Locate the cell with the specified text and output its (X, Y) center coordinate. 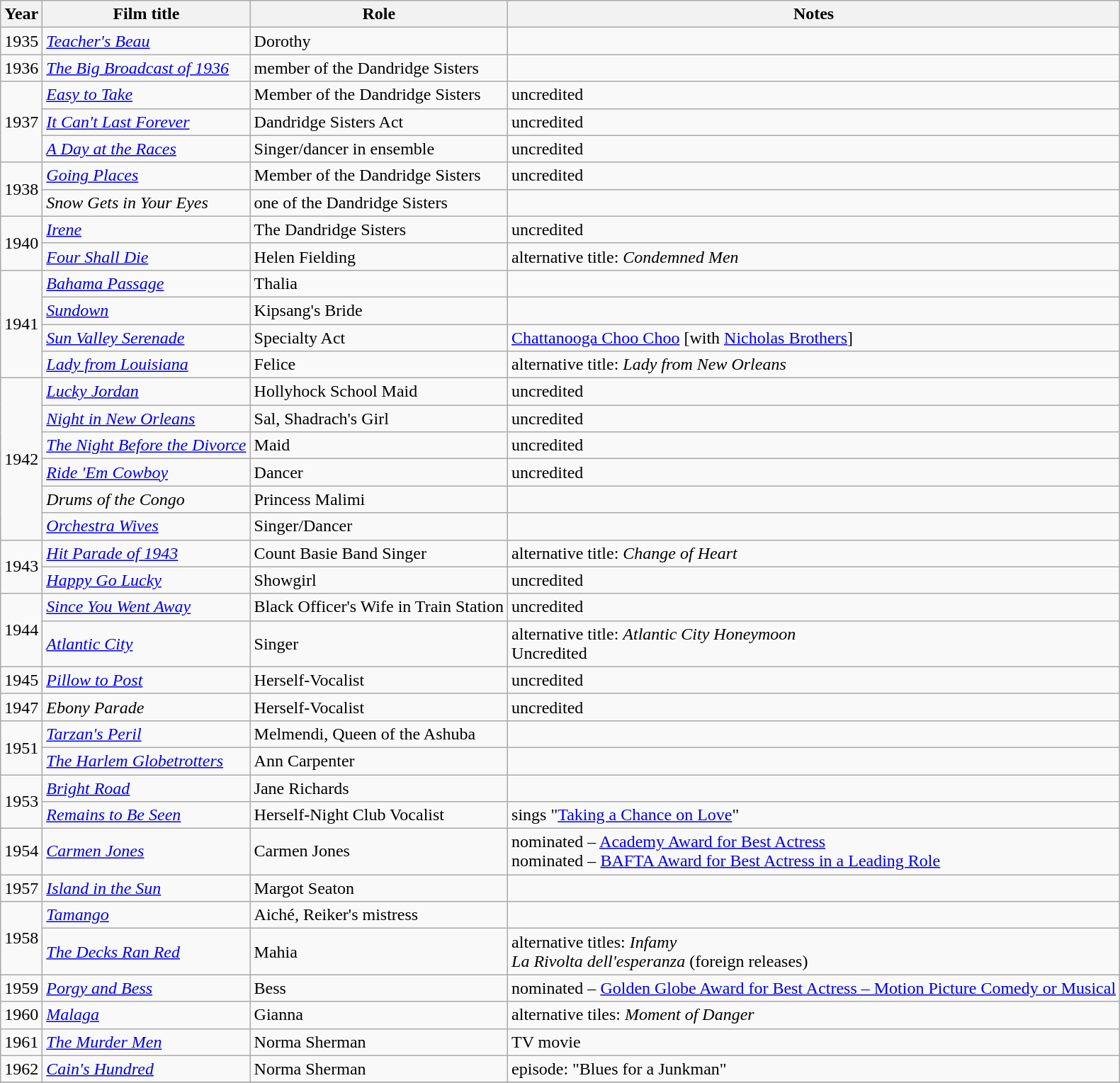
1935 (21, 41)
Notes (814, 14)
Showgirl (378, 580)
1953 (21, 802)
The Dandridge Sisters (378, 229)
1937 (21, 122)
Singer (378, 643)
1944 (21, 630)
1941 (21, 324)
Helen Fielding (378, 256)
Singer/dancer in ensemble (378, 149)
TV movie (814, 1042)
Four Shall Die (146, 256)
alternative titles: InfamyLa Rivolta dell'esperanza (foreign releases) (814, 952)
1957 (21, 888)
Felice (378, 365)
alternative title: Condemned Men (814, 256)
Bahama Passage (146, 283)
alternative title: Lady from New Orleans (814, 365)
Going Places (146, 176)
The Harlem Globetrotters (146, 761)
Sun Valley Serenade (146, 338)
1940 (21, 243)
Thalia (378, 283)
member of the Dandridge Sisters (378, 68)
Princess Malimi (378, 499)
1936 (21, 68)
Malaga (146, 1015)
1942 (21, 459)
The Murder Men (146, 1042)
alternative title: Change of Heart (814, 553)
nominated – Golden Globe Award for Best Actress – Motion Picture Comedy or Musical (814, 988)
1960 (21, 1015)
1951 (21, 747)
Orchestra Wives (146, 526)
Ride 'Em Cowboy (146, 472)
Remains to Be Seen (146, 815)
Snow Gets in Your Eyes (146, 203)
sings "Taking a Chance on Love" (814, 815)
1954 (21, 851)
1943 (21, 567)
Drums of the Congo (146, 499)
1959 (21, 988)
Hollyhock School Maid (378, 392)
Atlantic City (146, 643)
Dandridge Sisters Act (378, 122)
Since You Went Away (146, 607)
episode: "Blues for a Junkman" (814, 1069)
Sal, Shadrach's Girl (378, 419)
1938 (21, 189)
1961 (21, 1042)
Night in New Orleans (146, 419)
Role (378, 14)
Count Basie Band Singer (378, 553)
Dancer (378, 472)
The Decks Ran Red (146, 952)
Melmendi, Queen of the Ashuba (378, 734)
Dorothy (378, 41)
Easy to Take (146, 95)
Aiché, Reiker's mistress (378, 915)
Black Officer's Wife in Train Station (378, 607)
1947 (21, 707)
Kipsang's Bride (378, 310)
Island in the Sun (146, 888)
Margot Seaton (378, 888)
one of the Dandridge Sisters (378, 203)
Jane Richards (378, 788)
Lady from Louisiana (146, 365)
Irene (146, 229)
1945 (21, 680)
alternative title: Atlantic City HoneymoonUncredited (814, 643)
Herself-Night Club Vocalist (378, 815)
Film title (146, 14)
Chattanooga Choo Choo [with Nicholas Brothers] (814, 338)
Maid (378, 446)
Tarzan's Peril (146, 734)
Pillow to Post (146, 680)
Bess (378, 988)
Specialty Act (378, 338)
It Can't Last Forever (146, 122)
A Day at the Races (146, 149)
Bright Road (146, 788)
nominated – Academy Award for Best Actressnominated – BAFTA Award for Best Actress in a Leading Role (814, 851)
Mahia (378, 952)
alternative tiles: Moment of Danger (814, 1015)
Tamango (146, 915)
1958 (21, 938)
Singer/Dancer (378, 526)
Sundown (146, 310)
Hit Parade of 1943 (146, 553)
Year (21, 14)
The Big Broadcast of 1936 (146, 68)
The Night Before the Divorce (146, 446)
Porgy and Bess (146, 988)
Gianna (378, 1015)
Lucky Jordan (146, 392)
Happy Go Lucky (146, 580)
Teacher's Beau (146, 41)
Cain's Hundred (146, 1069)
1962 (21, 1069)
Ebony Parade (146, 707)
Ann Carpenter (378, 761)
